Extract the (X, Y) coordinate from the center of the cell holding the provided text.  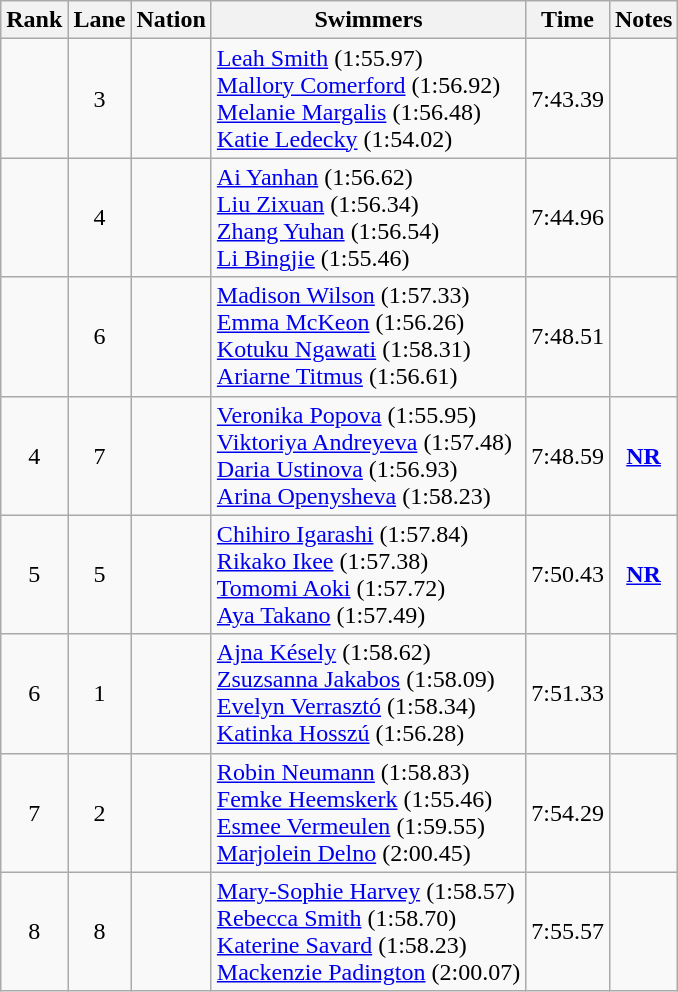
Madison Wilson (1:57.33)Emma McKeon (1:56.26)Kotuku Ngawati (1:58.31)Ariarne Titmus (1:56.61) (368, 336)
Ajna Késely (1:58.62)Zsuzsanna Jakabos (1:58.09)Evelyn Verrasztó (1:58.34)Katinka Hosszú (1:56.28) (368, 694)
7:48.59 (568, 456)
Chihiro Igarashi (1:57.84)Rikako Ikee (1:57.38)Tomomi Aoki (1:57.72)Aya Takano (1:57.49) (368, 574)
Ai Yanhan (1:56.62)Liu Zixuan (1:56.34)Zhang Yuhan (1:56.54)Li Bingjie (1:55.46) (368, 218)
7:43.39 (568, 98)
7:48.51 (568, 336)
7:50.43 (568, 574)
7:51.33 (568, 694)
Notes (643, 20)
Robin Neumann (1:58.83)Femke Heemskerk (1:55.46)Esmee Vermeulen (1:59.55)Marjolein Delno (2:00.45) (368, 812)
7:44.96 (568, 218)
2 (100, 812)
Rank (34, 20)
1 (100, 694)
Leah Smith (1:55.97)Mallory Comerford (1:56.92)Melanie Margalis (1:56.48)Katie Ledecky (1:54.02) (368, 98)
3 (100, 98)
7:55.57 (568, 932)
Nation (171, 20)
Lane (100, 20)
Veronika Popova (1:55.95)Viktoriya Andreyeva (1:57.48)Daria Ustinova (1:56.93)Arina Openysheva (1:58.23) (368, 456)
Swimmers (368, 20)
Time (568, 20)
7:54.29 (568, 812)
Mary-Sophie Harvey (1:58.57)Rebecca Smith (1:58.70)Katerine Savard (1:58.23)Mackenzie Padington (2:00.07) (368, 932)
